Output the (x, y) coordinate of the center of the cell containing the given text.  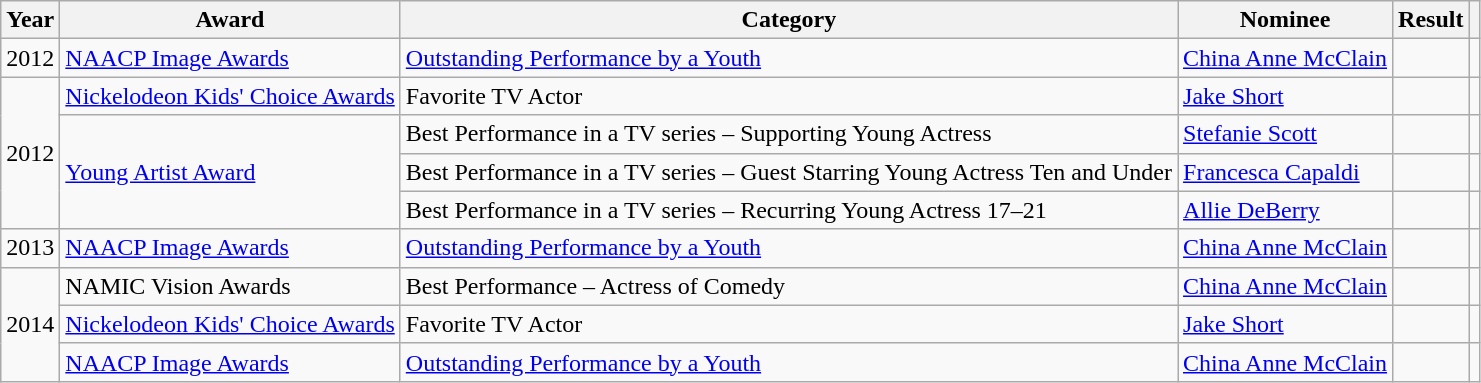
Best Performance in a TV series – Guest Starring Young Actress Ten and Under (788, 172)
Best Performance in a TV series – Recurring Young Actress 17–21 (788, 210)
Stefanie Scott (1286, 134)
Nominee (1286, 20)
Year (30, 20)
Allie DeBerry (1286, 210)
Result (1431, 20)
2014 (30, 324)
Category (788, 20)
Francesca Capaldi (1286, 172)
Young Artist Award (230, 172)
Best Performance in a TV series – Supporting Young Actress (788, 134)
NAMIC Vision Awards (230, 286)
Best Performance – Actress of Comedy (788, 286)
Award (230, 20)
2013 (30, 248)
